Locate the cell with the specified text and output its (X, Y) center coordinate. 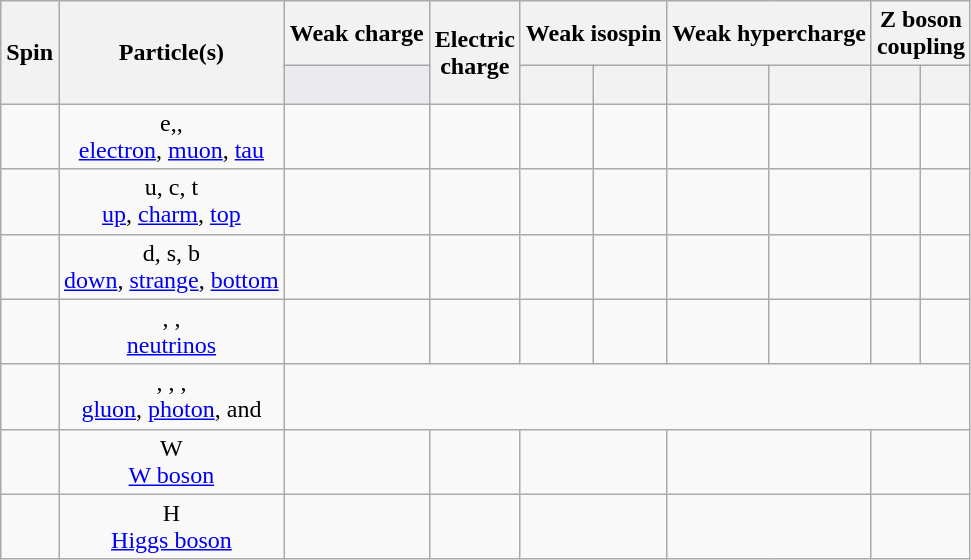
u, c, t up, charm, top (172, 202)
Weak charge (356, 34)
d, s, b down, strange, bottom (172, 266)
, , , gluon, photon, and (172, 396)
H Higgs boson (172, 526)
Electriccharge (474, 52)
Spin (30, 52)
e,, electron, muon, tau (172, 136)
, , neutrinos (172, 332)
Z bosoncoupling (920, 34)
Particle(s) (172, 52)
W W boson (172, 462)
Weak isospin (593, 34)
Weak hypercharge (770, 34)
